Return (x, y) of the center of cell containing provided text 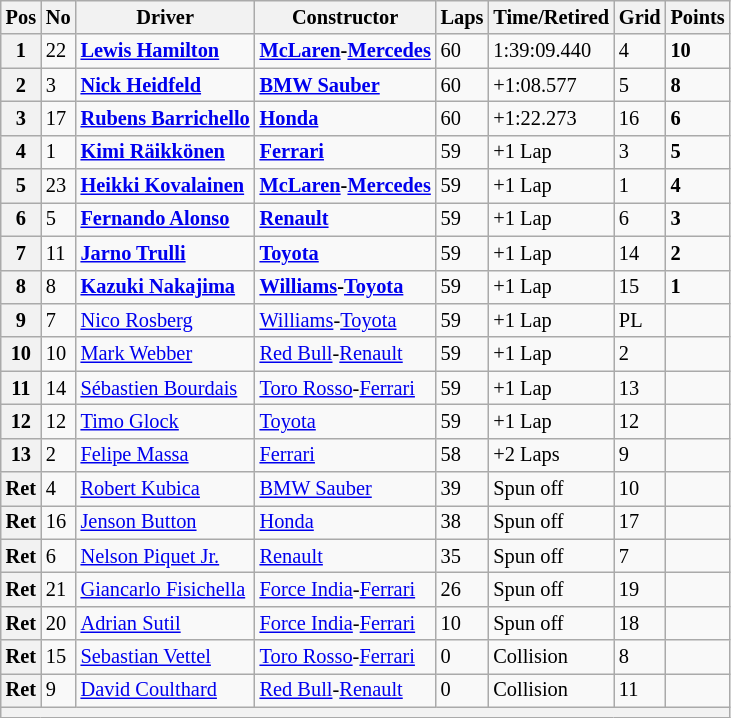
20 (58, 623)
19 (640, 589)
58 (462, 455)
Grid (640, 17)
39 (462, 489)
+1:22.273 (551, 118)
Jarno Trulli (166, 253)
18 (640, 623)
Time/Retired (551, 17)
Constructor (346, 17)
Nick Heidfeld (166, 85)
Robert Kubica (166, 489)
Pos (21, 17)
Driver (166, 17)
Points (698, 17)
21 (58, 589)
+2 Laps (551, 455)
26 (462, 589)
38 (462, 522)
22 (58, 51)
35 (462, 556)
Sebastian Vettel (166, 657)
PL (640, 320)
Lewis Hamilton (166, 51)
1:39:09.440 (551, 51)
No (58, 17)
Rubens Barrichello (166, 118)
Nelson Piquet Jr. (166, 556)
Heikki Kovalainen (166, 186)
Adrian Sutil (166, 623)
Jenson Button (166, 522)
Giancarlo Fisichella (166, 589)
Mark Webber (166, 354)
Nico Rosberg (166, 320)
+1:08.577 (551, 85)
Timo Glock (166, 421)
Laps (462, 17)
Fernando Alonso (166, 219)
Sébastien Bourdais (166, 388)
Kazuki Nakajima (166, 287)
Felipe Massa (166, 455)
David Coulthard (166, 690)
23 (58, 186)
Kimi Räikkönen (166, 152)
